Locate the cell with the specified text and output its [x, y] center coordinate. 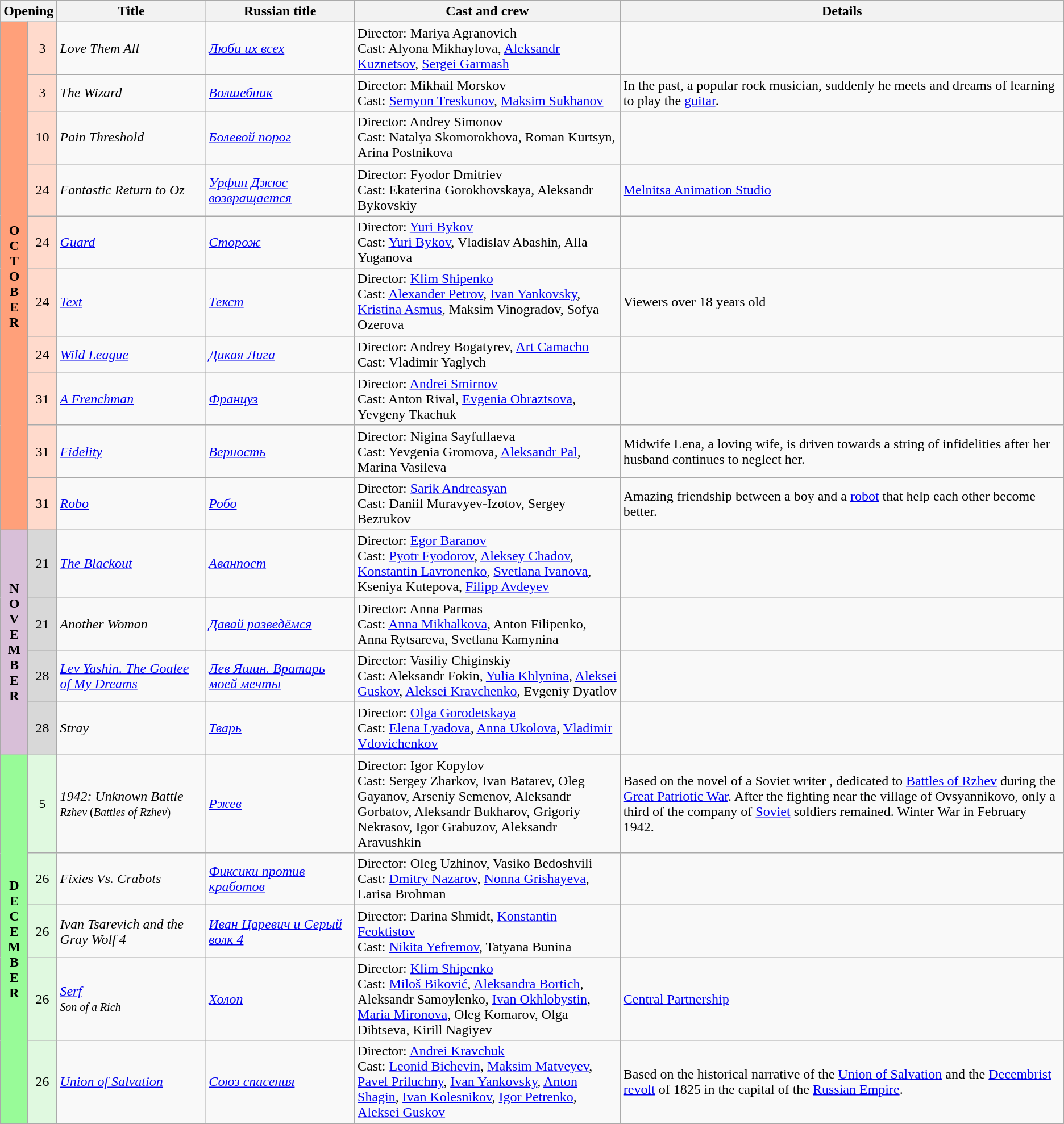
Director: Mariya Agranovich Cast: Alyona Mikhaylova, Aleksandr Kuznetsov, Sergei Garmash [488, 48]
Ivan Tsarevich and the Gray Wolf 4 [131, 931]
NOVEMBER [15, 642]
Another Woman [131, 624]
Иван Царевич и Серый волк 4 [280, 931]
Director: Oleg Uzhinov, Vasiko Bedoshvili Cast: Dmitry Nazarov, Nonna Grishayeva, Larisa Brohman [488, 879]
Давай разведёмся [280, 624]
Director: Andrey Simonov Cast: Natalya Skomorokhova, Roman Kurtsyn, Arina Postnikova [488, 138]
DECEMBER [15, 939]
Director: Andrey Bogatyrev, Art Camacho Cast: Vladimir Yaglych [488, 355]
Сторож [280, 242]
Cast and crew [488, 11]
Wild League [131, 355]
Title [131, 11]
Text [131, 302]
Director: Yuri Bykov Cast: Yuri Bykov, Vladislav Abashin, Alla Yuganova [488, 242]
The Blackout [131, 564]
Director: Olga Gorodetskaya Cast: Elena Lyadova, Anna Ukolova, Vladimir Vdovichenkov [488, 728]
Director: Darina Shmidt, Konstantin Feoktistov Cast: Nikita Yefremov, Tatyana Bunina [488, 931]
Love Them All [131, 48]
Фиксики против кработов [280, 879]
Lev Yashin. The Goalee of My Dreams [131, 676]
The Wizard [131, 93]
Viewers over 18 years old [842, 302]
Opening [28, 11]
Union of Salvation [131, 1082]
Аванпост [280, 564]
Details [842, 11]
Fantastic Return to Oz [131, 190]
Director: Andrei Smirnov Cast: Anton Rival, Evgenia Obraztsova, Yevgeny Tkachuk [488, 399]
Болевой порог [280, 138]
Fixies Vs. Crabots [131, 879]
Лев Яшин. Вратарь моей мечты [280, 676]
Amazing friendship between a boy and a robot that help each other become better. [842, 503]
Fidelity [131, 451]
Robo [131, 503]
Урфин Джюс возвращается [280, 190]
Ржев [280, 804]
Serf Son of a Rich [131, 999]
Director: Anna Parmas Cast: Anna Mikhalkova, Anton Filipenko, Anna Rytsareva, Svetlana Kamynina [488, 624]
Central Partnership [842, 999]
Melnitsa Animation Studio [842, 190]
Люби их всех [280, 48]
1942: Unknown Battle Rzhev (Battles of Rzhev) [131, 804]
5 [42, 804]
OCTOBER [15, 276]
Based on the historical narrative of the Union of Salvation and the Decembrist revolt of 1825 in the capital of the Russian Empire. [842, 1082]
Текст [280, 302]
Director: Nigina Sayfullaeva Cast: Yevgenia Gromova, Aleksandr Pal, Marina Vasileva [488, 451]
10 [42, 138]
Director: Fyodor Dmitriev Cast: Ekaterina Gorokhovskaya, Aleksandr Bykovskiy [488, 190]
Director: Sarik Andreasyan Cast: Daniil Muravyev-Izotov, Sergey Bezrukov [488, 503]
Дикая Лига [280, 355]
Союз спасения [280, 1082]
In the past, a popular rock musician, suddenly he meets and dreams of learning to play the guitar. [842, 93]
Робо [280, 503]
Волшебник [280, 93]
Guard [131, 242]
Director: Vasiliy Chiginskiy Cast: Aleksandr Fokin, Yulia Khlynina, Aleksei Guskov, Aleksei Kravchenko, Evgeniy Dyatlov [488, 676]
A Frenchman [131, 399]
Director: Mikhail Morskov Cast: Semyon Treskunov, Maksim Sukhanov [488, 93]
Russian title [280, 11]
Тварь [280, 728]
Midwife Lena, a loving wife, is driven towards a string of infidelities after her husband continues to neglect her. [842, 451]
Stray [131, 728]
Director: Klim Shipenko Cast: Alexander Petrov, Ivan Yankovsky, Kristina Asmus, Maksim Vinogradov, Sofya Ozerova [488, 302]
Француз [280, 399]
Холоп [280, 999]
Director: Egor Baranov Cast: Pyotr Fyodorov, Aleksey Chadov, Konstantin Lavronenko, Svetlana Ivanova, Kseniya Kutepova, Filipp Avdeyev [488, 564]
Верность [280, 451]
Pain Threshold [131, 138]
